Provide the (x, y) coordinate of the cell's center where the given text is located.  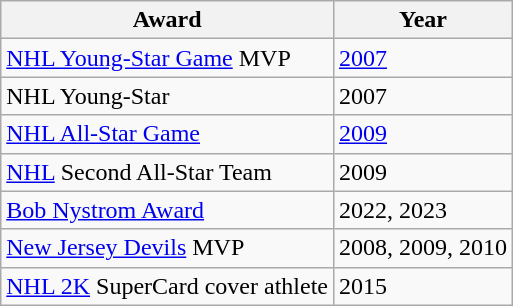
New Jersey Devils MVP (168, 248)
2015 (422, 286)
Year (422, 20)
NHL Young-Star (168, 96)
NHL Second All-Star Team (168, 172)
Bob Nystrom Award (168, 210)
NHL All-Star Game (168, 134)
Award (168, 20)
2022, 2023 (422, 210)
NHL 2K SuperCard cover athlete (168, 286)
2008, 2009, 2010 (422, 248)
NHL Young-Star Game MVP (168, 58)
